Extract the (x, y) coordinate from the center of the cell holding the provided text.  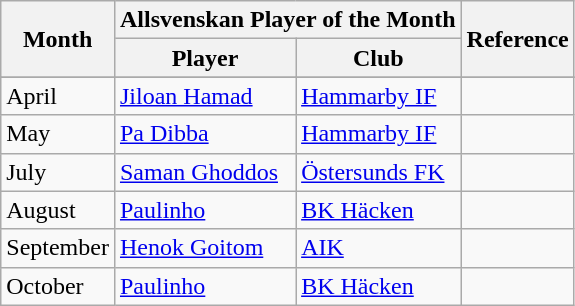
October (58, 286)
Allsvenskan Player of the Month (288, 20)
September (58, 248)
August (58, 210)
April (58, 96)
Pa Dibba (204, 134)
Reference (518, 39)
Month (58, 39)
Östersunds FK (378, 172)
Saman Ghoddos (204, 172)
Jiloan Hamad (204, 96)
May (58, 134)
Player (204, 58)
AIK (378, 248)
Club (378, 58)
Henok Goitom (204, 248)
July (58, 172)
